Output the (X, Y) coordinate of the center of the cell containing the given text.  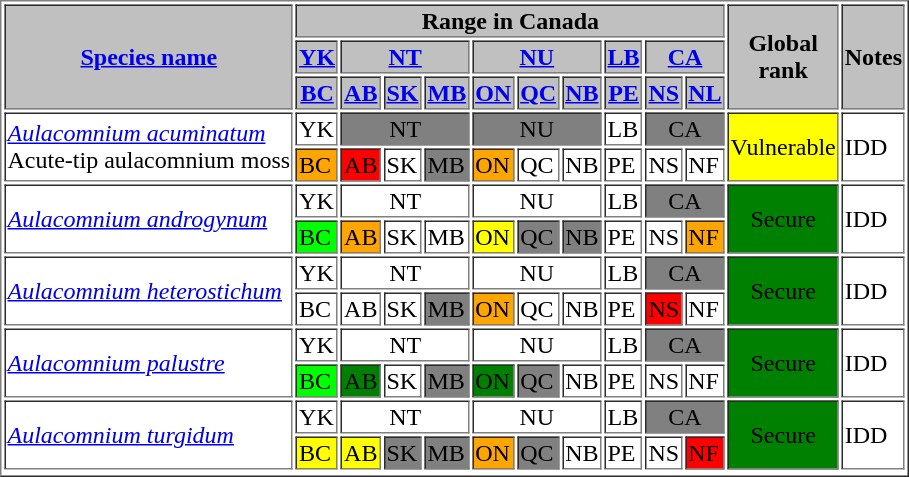
Aulacomnium acuminatum Acute-tip aulacomnium moss (148, 146)
Vulnerable (784, 146)
Aulacomnium androgynum (148, 218)
Global rank (784, 56)
Notes (874, 56)
Aulacomnium turgidum (148, 434)
Aulacomnium heterostichum (148, 290)
Aulacomnium palustre (148, 362)
NL (704, 92)
Range in Canada (510, 20)
Species name (148, 56)
